Identify which cell holds the provided text, then report its [x, y] central coordinate. 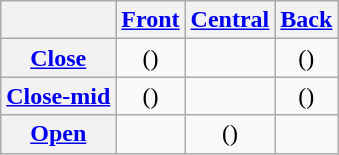
Front [150, 20]
Central [230, 20]
Close [58, 58]
Open [58, 134]
Back [306, 20]
Close-mid [58, 96]
